Detect which cell encompasses the target text, then output its [x, y] center coordinate. 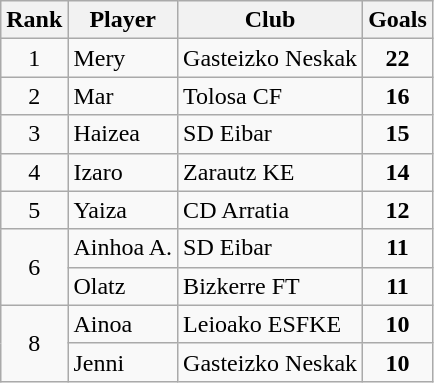
16 [398, 96]
Ainoa [123, 324]
12 [398, 210]
Tolosa CF [270, 96]
1 [34, 58]
4 [34, 172]
Ainhoa A. [123, 248]
Olatz [123, 286]
3 [34, 134]
2 [34, 96]
14 [398, 172]
Jenni [123, 362]
Goals [398, 20]
Leioako ESFKE [270, 324]
Rank [34, 20]
Izaro [123, 172]
Yaiza [123, 210]
Zarautz KE [270, 172]
CD Arratia [270, 210]
Haizea [123, 134]
Bizkerre FT [270, 286]
Mery [123, 58]
5 [34, 210]
Player [123, 20]
6 [34, 267]
15 [398, 134]
8 [34, 343]
Mar [123, 96]
22 [398, 58]
Club [270, 20]
